Capture the cell that displays the provided text and extract its (x, y) central coordinate. 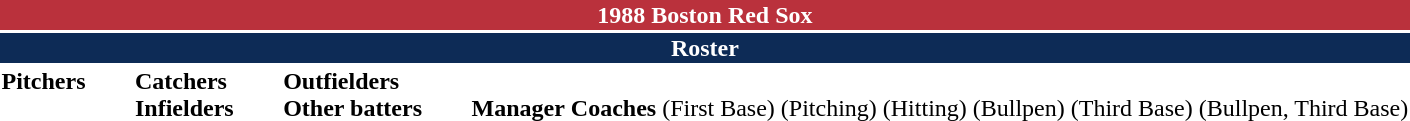
1988 Boston Red Sox (705, 15)
Roster (705, 48)
